From the cell containing the given text, extract its center point as (x, y) coordinate. 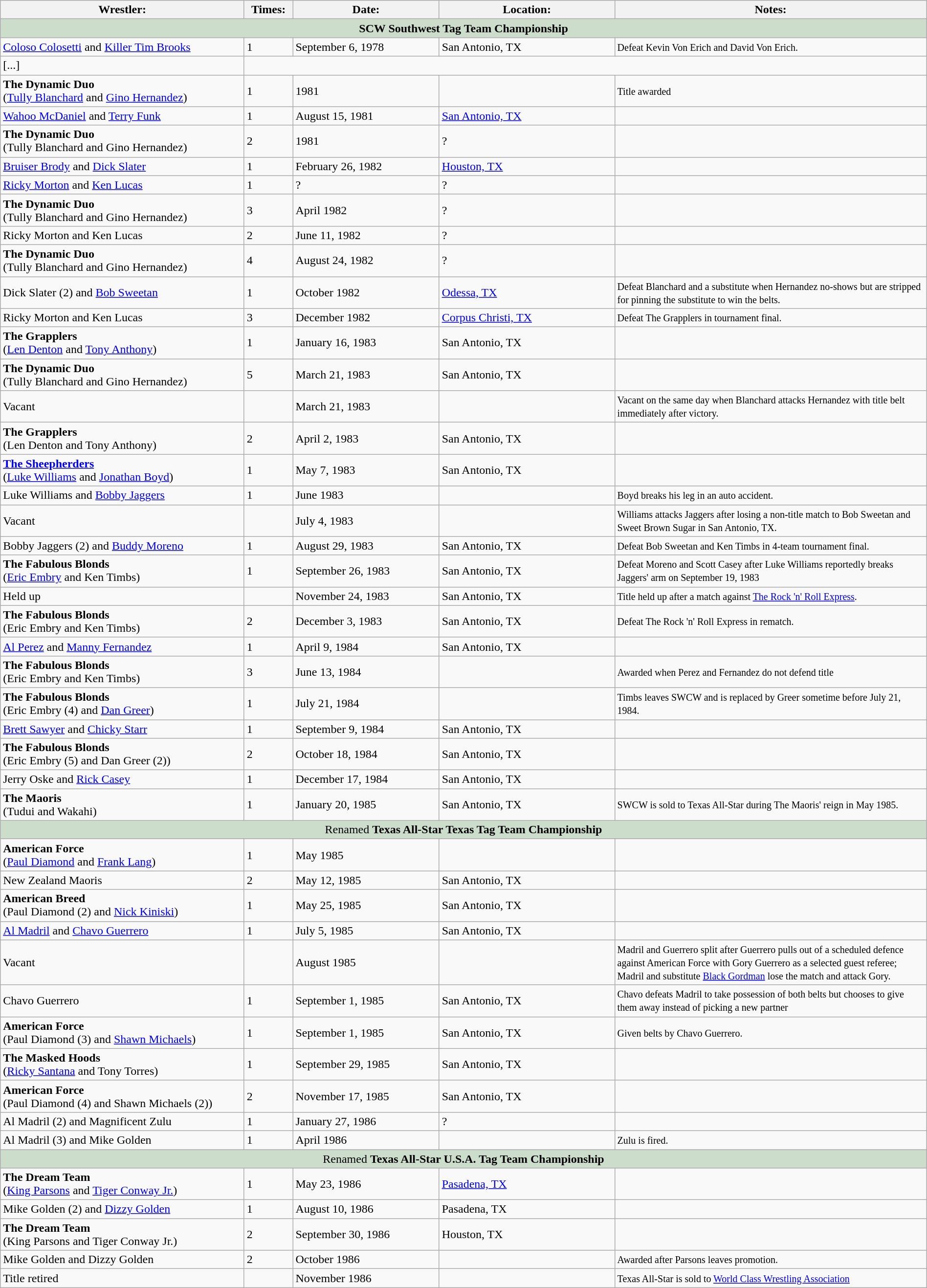
American Breed(Paul Diamond (2) and Nick Kiniski) (122, 906)
Title awarded (771, 91)
January 16, 1983 (366, 343)
May 25, 1985 (366, 906)
December 17, 1984 (366, 779)
American Force(Paul Diamond (3) and Shawn Michaels) (122, 1033)
4 (268, 260)
June 1983 (366, 495)
September 29, 1985 (366, 1064)
American Force(Paul Diamond (4) and Shawn Michaels (2)) (122, 1096)
Bobby Jaggers (2) and Buddy Moreno (122, 546)
Al Madril and Chavo Guerrero (122, 931)
Jerry Oske and Rick Casey (122, 779)
May 23, 1986 (366, 1184)
Defeat Bob Sweetan and Ken Timbs in 4-team tournament final. (771, 546)
New Zealand Maoris (122, 880)
November 24, 1983 (366, 596)
Al Perez and Manny Fernandez (122, 646)
Mike Golden (2) and Dizzy Golden (122, 1209)
Defeat The Rock 'n' Roll Express in rematch. (771, 621)
Notes: (771, 10)
January 20, 1985 (366, 805)
Luke Williams and Bobby Jaggers (122, 495)
April 2, 1983 (366, 438)
Defeat Kevin Von Erich and David Von Erich. (771, 47)
September 30, 1986 (366, 1234)
Defeat The Grapplers in tournament final. (771, 318)
Chavo defeats Madril to take possession of both belts but chooses to give them away instead of picking a new partner (771, 1000)
August 1985 (366, 962)
Title held up after a match against The Rock 'n' Roll Express. (771, 596)
October 18, 1984 (366, 754)
The Fabulous Blonds(Eric Embry (5) and Dan Greer (2)) (122, 754)
Dick Slater (2) and Bob Sweetan (122, 292)
The Fabulous Blonds(Eric Embry (4) and Dan Greer) (122, 703)
August 10, 1986 (366, 1209)
Defeat Blanchard and a substitute when Hernandez no-shows but are stripped for pinning the substitute to win the belts. (771, 292)
5 (268, 375)
Wrestler: (122, 10)
Renamed Texas All-Star U.S.A. Tag Team Championship (463, 1158)
Awarded after Parsons leaves promotion. (771, 1260)
September 6, 1978 (366, 47)
Defeat Moreno and Scott Casey after Luke Williams reportedly breaks Jaggers' arm on September 19, 1983 (771, 571)
Odessa, TX (527, 292)
Coloso Colosetti and Killer Tim Brooks (122, 47)
April 1982 (366, 210)
Boyd breaks his leg in an auto accident. (771, 495)
September 26, 1983 (366, 571)
July 4, 1983 (366, 520)
Chavo Guerrero (122, 1000)
SWCW is sold to Texas All-Star during The Maoris' reign in May 1985. (771, 805)
American Force(Paul Diamond and Frank Lang) (122, 855)
December 3, 1983 (366, 621)
Corpus Christi, TX (527, 318)
Date: (366, 10)
The Sheepherders(Luke Williams and Jonathan Boyd) (122, 470)
Awarded when Perez and Fernandez do not defend title (771, 672)
Location: (527, 10)
Timbs leaves SWCW and is replaced by Greer sometime before July 21, 1984. (771, 703)
Title retired (122, 1278)
Vacant on the same day when Blanchard attacks Hernandez with title belt immediately after victory. (771, 407)
Given belts by Chavo Guerrero. (771, 1033)
SCW Southwest Tag Team Championship (463, 28)
August 24, 1982 (366, 260)
[...] (122, 66)
November 1986 (366, 1278)
August 15, 1981 (366, 116)
Times: (268, 10)
April 9, 1984 (366, 646)
May 12, 1985 (366, 880)
July 21, 1984 (366, 703)
Zulu is fired. (771, 1140)
October 1982 (366, 292)
Texas All-Star is sold to World Class Wrestling Association (771, 1278)
January 27, 1986 (366, 1121)
November 17, 1985 (366, 1096)
Bruiser Brody and Dick Slater (122, 166)
Held up (122, 596)
Wahoo McDaniel and Terry Funk (122, 116)
August 29, 1983 (366, 546)
The Maoris(Tudui and Wakahi) (122, 805)
December 1982 (366, 318)
Renamed Texas All-Star Texas Tag Team Championship (463, 830)
Al Madril (2) and Magnificent Zulu (122, 1121)
July 5, 1985 (366, 931)
April 1986 (366, 1140)
Brett Sawyer and Chicky Starr (122, 729)
February 26, 1982 (366, 166)
September 9, 1984 (366, 729)
May 1985 (366, 855)
May 7, 1983 (366, 470)
Mike Golden and Dizzy Golden (122, 1260)
October 1986 (366, 1260)
Williams attacks Jaggers after losing a non-title match to Bob Sweetan and Sweet Brown Sugar in San Antonio, TX. (771, 520)
June 11, 1982 (366, 235)
The Masked Hoods(Ricky Santana and Tony Torres) (122, 1064)
June 13, 1984 (366, 672)
Al Madril (3) and Mike Golden (122, 1140)
